Output the [x, y] coordinate of the center of the cell containing the given text.  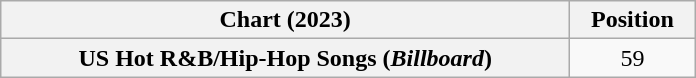
59 [633, 58]
Position [633, 20]
Chart (2023) [286, 20]
US Hot R&B/Hip-Hop Songs (Billboard) [286, 58]
